Capture the cell that displays the provided text and extract its [X, Y] central coordinate. 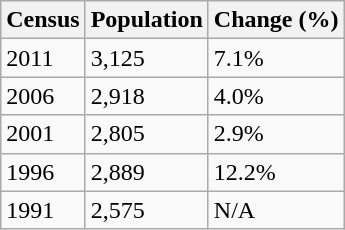
4.0% [276, 96]
2,889 [146, 172]
2,805 [146, 134]
2.9% [276, 134]
Change (%) [276, 20]
12.2% [276, 172]
N/A [276, 210]
2001 [43, 134]
1991 [43, 210]
2,918 [146, 96]
Census [43, 20]
2,575 [146, 210]
2011 [43, 58]
Population [146, 20]
3,125 [146, 58]
7.1% [276, 58]
1996 [43, 172]
2006 [43, 96]
